Search for the cell housing the specified text and yield its [x, y] center coordinate. 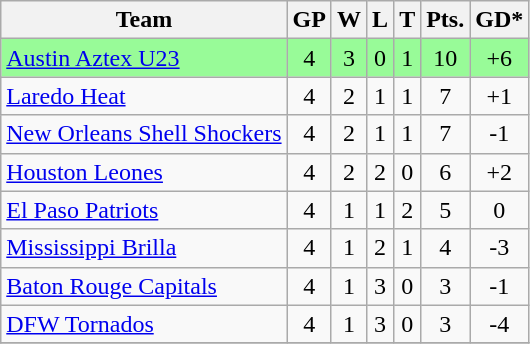
Baton Rouge Capitals [144, 286]
El Paso Patriots [144, 210]
Austin Aztex U23 [144, 58]
GD* [500, 20]
W [348, 20]
New Orleans Shell Shockers [144, 134]
10 [446, 58]
6 [446, 172]
+6 [500, 58]
+2 [500, 172]
GP [309, 20]
+1 [500, 96]
Houston Leones [144, 172]
DFW Tornados [144, 324]
-4 [500, 324]
Pts. [446, 20]
Mississippi Brilla [144, 248]
L [380, 20]
Team [144, 20]
-3 [500, 248]
Laredo Heat [144, 96]
5 [446, 210]
T [408, 20]
